Determine the (X, Y) coordinate at the center of the cell enclosing the given text.  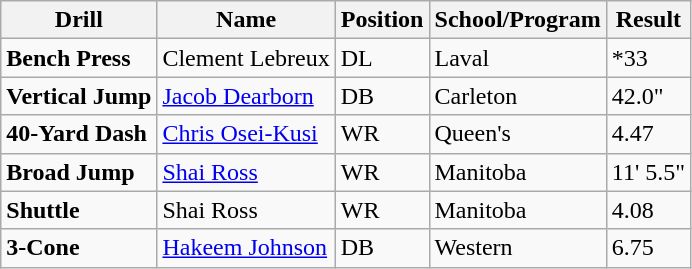
Laval (518, 58)
DL (382, 58)
4.08 (648, 210)
Queen's (518, 134)
*33 (648, 58)
Broad Jump (79, 172)
Jacob Dearborn (246, 96)
Position (382, 20)
Result (648, 20)
4.47 (648, 134)
Chris Osei-Kusi (246, 134)
40-Yard Dash (79, 134)
Carleton (518, 96)
3-Cone (79, 248)
Western (518, 248)
Shuttle (79, 210)
Name (246, 20)
Drill (79, 20)
Vertical Jump (79, 96)
Bench Press (79, 58)
6.75 (648, 248)
42.0" (648, 96)
11' 5.5" (648, 172)
School/Program (518, 20)
Clement Lebreux (246, 58)
Hakeem Johnson (246, 248)
